For the text-containing cell, return its midpoint in (X, Y) coordinate format. 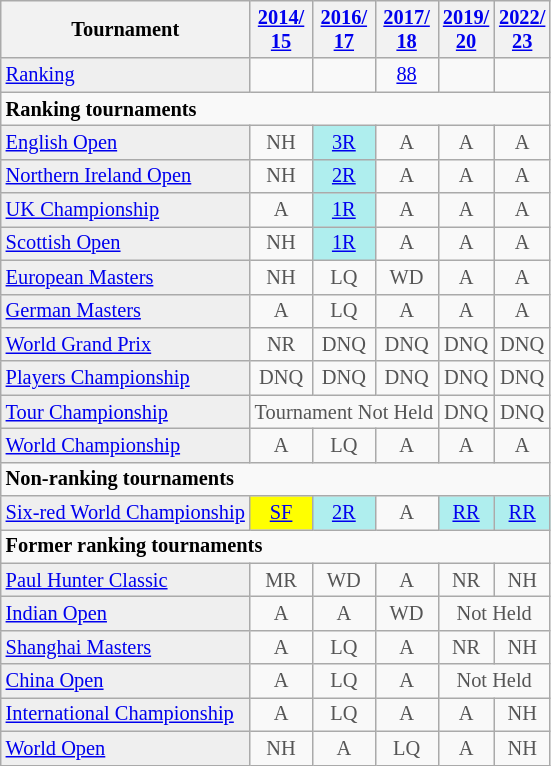
China Open (126, 681)
Shanghai Masters (126, 647)
Non-ranking tournaments (276, 479)
2017/18 (406, 29)
2014/15 (282, 29)
English Open (126, 142)
2019/20 (466, 29)
Tournament (126, 29)
German Masters (126, 311)
SF (282, 513)
Paul Hunter Classic (126, 580)
European Masters (126, 277)
3R (344, 142)
World Championship (126, 445)
MR (282, 580)
World Open (126, 748)
Former ranking tournaments (276, 546)
Players Championship (126, 378)
Six-red World Championship (126, 513)
UK Championship (126, 210)
Ranking tournaments (276, 109)
Scottish Open (126, 243)
Indian Open (126, 613)
88 (406, 75)
International Championship (126, 714)
Ranking (126, 75)
Tour Championship (126, 412)
Tournament Not Held (344, 412)
2016/17 (344, 29)
Northern Ireland Open (126, 176)
2022/23 (522, 29)
World Grand Prix (126, 344)
